Scan for the cell matching the given text and deliver its [x, y] coordinate at center. 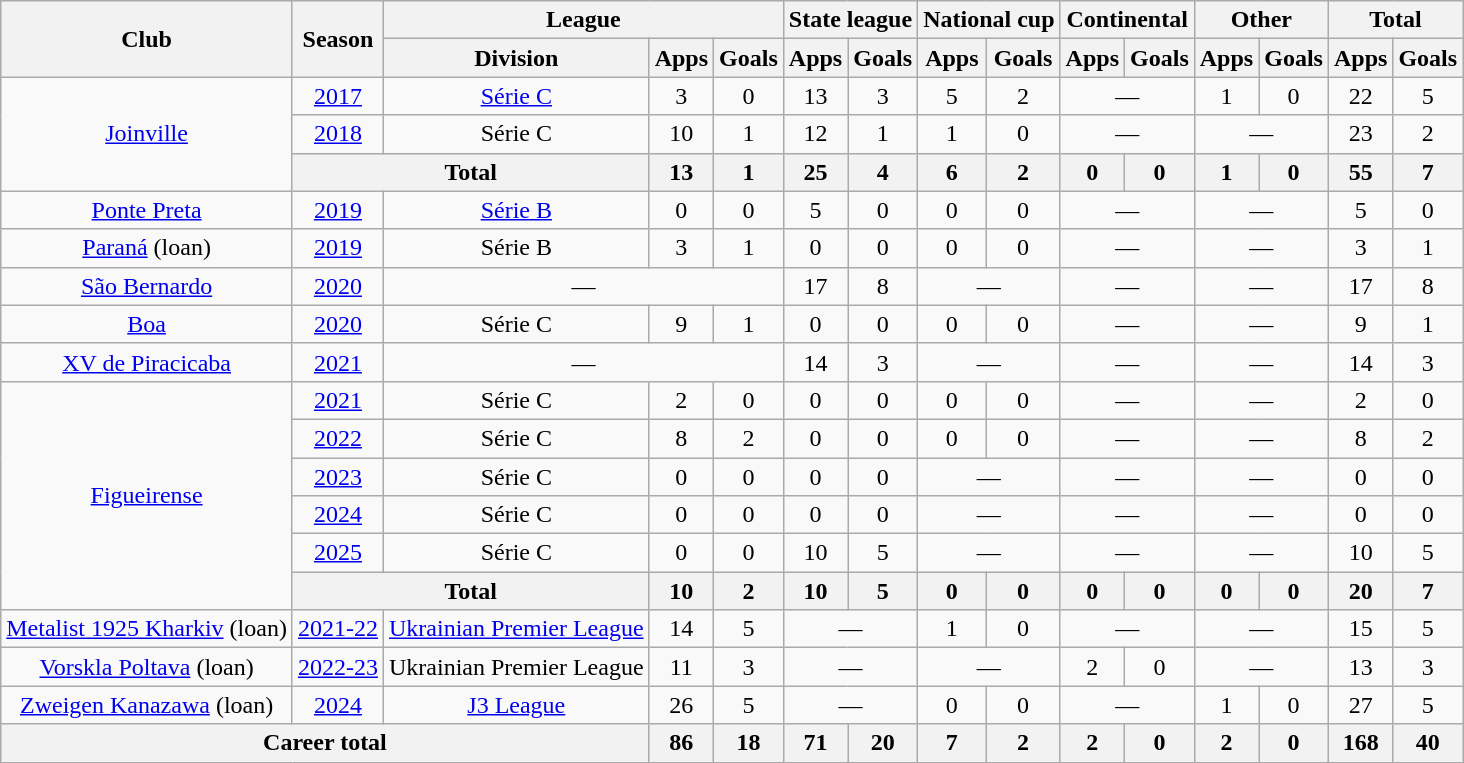
2017 [338, 96]
Ponte Preta [147, 210]
2025 [338, 553]
Figueirense [147, 495]
Paraná (loan) [147, 248]
2023 [338, 477]
São Bernardo [147, 286]
J3 League [516, 705]
25 [815, 172]
League [583, 20]
2022 [338, 438]
23 [1360, 134]
State league [850, 20]
86 [681, 743]
15 [1360, 629]
2021-22 [338, 629]
40 [1428, 743]
11 [681, 667]
XV de Piracicaba [147, 362]
55 [1360, 172]
Vorskla Poltava (loan) [147, 667]
Metalist 1925 Kharkiv (loan) [147, 629]
Boa [147, 324]
2022-23 [338, 667]
168 [1360, 743]
Season [338, 39]
27 [1360, 705]
12 [815, 134]
71 [815, 743]
2018 [338, 134]
Other [1261, 20]
22 [1360, 96]
National cup [989, 20]
Joinville [147, 134]
Division [516, 58]
6 [952, 172]
4 [883, 172]
Career total [325, 743]
18 [749, 743]
Zweigen Kanazawa (loan) [147, 705]
Continental [1127, 20]
26 [681, 705]
Club [147, 39]
